Determine the [x, y] coordinate at the center of the cell enclosing the given text.  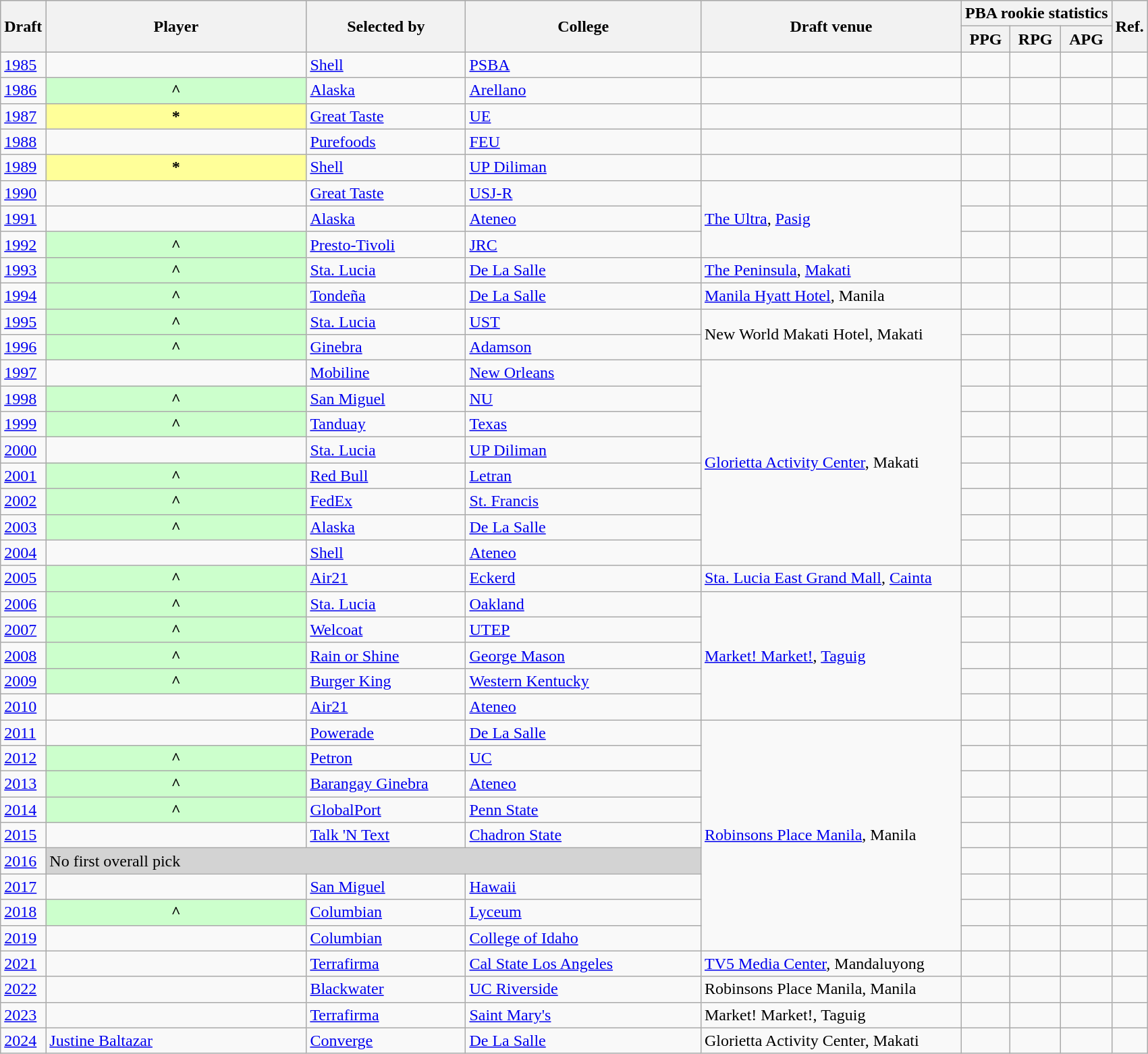
APG [1087, 39]
2010 [23, 706]
1987 [23, 116]
Saint Mary's [583, 1015]
UC [583, 758]
2016 [23, 861]
2003 [23, 527]
1986 [23, 90]
2023 [23, 1015]
1995 [23, 322]
New World Makati Hotel, Makati [831, 335]
Arellano [583, 90]
College of Idaho [583, 938]
RPG [1035, 39]
2005 [23, 578]
1998 [23, 399]
Texas [583, 424]
Mobiline [386, 373]
Manila Hyatt Hotel, Manila [831, 296]
Burger King [386, 681]
Justine Baltazar [176, 1041]
Penn State [583, 810]
1991 [23, 219]
JRC [583, 244]
PPG [986, 39]
UC Riverside [583, 989]
Western Kentucky [583, 681]
UST [583, 322]
USJ-R [583, 193]
Talk 'N Text [386, 835]
Eckerd [583, 578]
Player [176, 26]
2009 [23, 681]
1994 [23, 296]
Rain or Shine [386, 655]
Draft [23, 26]
The Ultra, Pasig [831, 219]
1993 [23, 270]
Sta. Lucia East Grand Mall, Cainta [831, 578]
2024 [23, 1041]
Letran [583, 476]
Ref. [1130, 26]
St. Francis [583, 501]
FedEx [386, 501]
Draft venue [831, 26]
TV5 Media Center, Mandaluyong [831, 964]
2015 [23, 835]
Welcoat [386, 630]
1999 [23, 424]
Selected by [386, 26]
Purefoods [386, 142]
FEU [583, 142]
Oakland [583, 604]
2022 [23, 989]
Tanduay [386, 424]
PBA rookie statistics [1037, 13]
Chadron State [583, 835]
2014 [23, 810]
2004 [23, 553]
2001 [23, 476]
Tondeña [386, 296]
1997 [23, 373]
2019 [23, 938]
2000 [23, 450]
2011 [23, 732]
UE [583, 116]
2007 [23, 630]
New Orleans [583, 373]
Blackwater [386, 989]
1988 [23, 142]
The Peninsula, Makati [831, 270]
2012 [23, 758]
2017 [23, 887]
Petron [386, 758]
2013 [23, 784]
Hawaii [583, 887]
No first overall pick [374, 861]
GlobalPort [386, 810]
1989 [23, 167]
2008 [23, 655]
2006 [23, 604]
2018 [23, 912]
2002 [23, 501]
UTEP [583, 630]
Barangay Ginebra [386, 784]
George Mason [583, 655]
1992 [23, 244]
Powerade [386, 732]
Converge [386, 1041]
Lyceum [583, 912]
NU [583, 399]
1996 [23, 348]
1985 [23, 65]
Red Bull [386, 476]
1990 [23, 193]
PSBA [583, 65]
Cal State Los Angeles [583, 964]
Ginebra [386, 348]
College [583, 26]
2021 [23, 964]
Presto-Tivoli [386, 244]
Adamson [583, 348]
